Locate the cell with the specified text and output its (x, y) center coordinate. 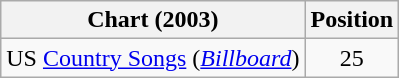
US Country Songs (Billboard) (153, 58)
Position (352, 20)
Chart (2003) (153, 20)
25 (352, 58)
